Pinpoint the cell where the given text exists, returning its (X, Y) midpoint coordinate. 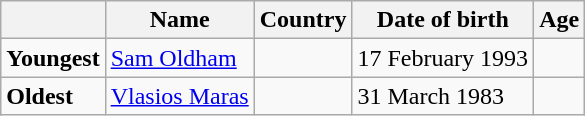
Vlasios Maras (180, 96)
Country (303, 20)
Name (180, 20)
Oldest (53, 96)
Age (560, 20)
Youngest (53, 58)
Sam Oldham (180, 58)
Date of birth (443, 20)
17 February 1993 (443, 58)
31 March 1983 (443, 96)
